From the cell containing the given text, extract its center point as (x, y) coordinate. 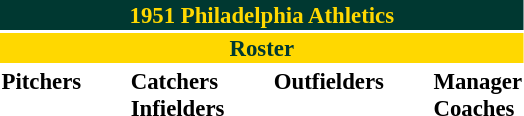
1951 Philadelphia Athletics (262, 15)
Roster (262, 48)
